Identify which cell holds the provided text, then report its [X, Y] central coordinate. 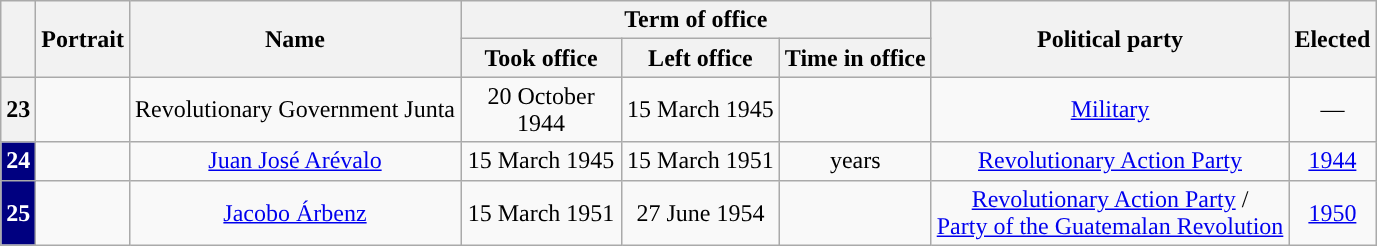
Revolutionary Action Party [1110, 161]
1944 [1332, 161]
Name [294, 39]
Time in office [855, 58]
24 [18, 161]
Portrait [83, 39]
Military [1110, 110]
1950 [1332, 212]
Juan José Arévalo [294, 161]
Term of office [696, 20]
Political party [1110, 39]
Revolutionary Action Party /Party of the Guatemalan Revolution [1110, 212]
— [1332, 110]
20 October 1944 [540, 110]
25 [18, 212]
Revolutionary Government Junta [294, 110]
Left office [701, 58]
years [855, 161]
Took office [540, 58]
Elected [1332, 39]
27 June 1954 [701, 212]
23 [18, 110]
Jacobo Árbenz [294, 212]
